Identify which cell holds the provided text, then report its (X, Y) central coordinate. 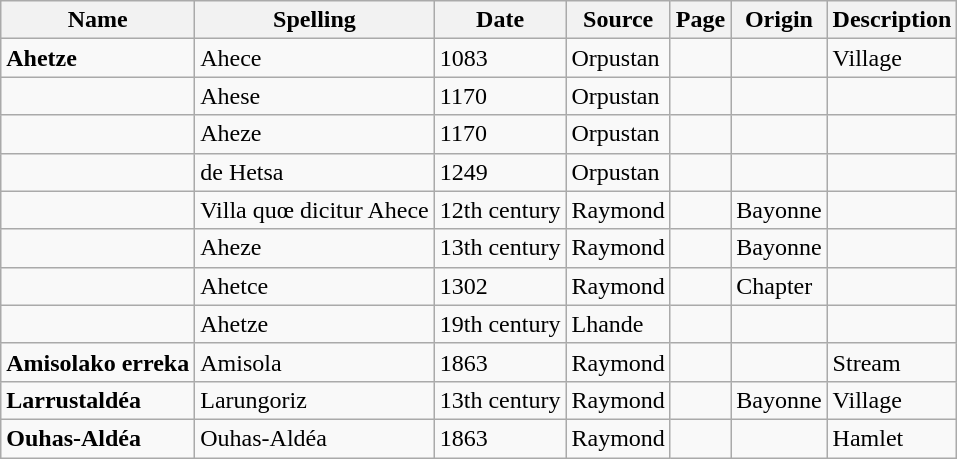
Origin (779, 20)
Lhande (618, 324)
Amisola (315, 362)
Amisolako erreka (98, 362)
Page (700, 20)
Stream (892, 362)
1249 (500, 172)
Spelling (315, 20)
Name (98, 20)
Ahetce (315, 286)
12th century (500, 210)
Hamlet (892, 438)
Chapter (779, 286)
Description (892, 20)
19th century (500, 324)
Source (618, 20)
Ahece (315, 58)
1302 (500, 286)
Villa quœ dicitur Ahece (315, 210)
Date (500, 20)
1083 (500, 58)
Larrustaldéa (98, 400)
Ahese (315, 96)
de Hetsa (315, 172)
Larungoriz (315, 400)
